Pinpoint the cell where the given text exists, returning its (x, y) midpoint coordinate. 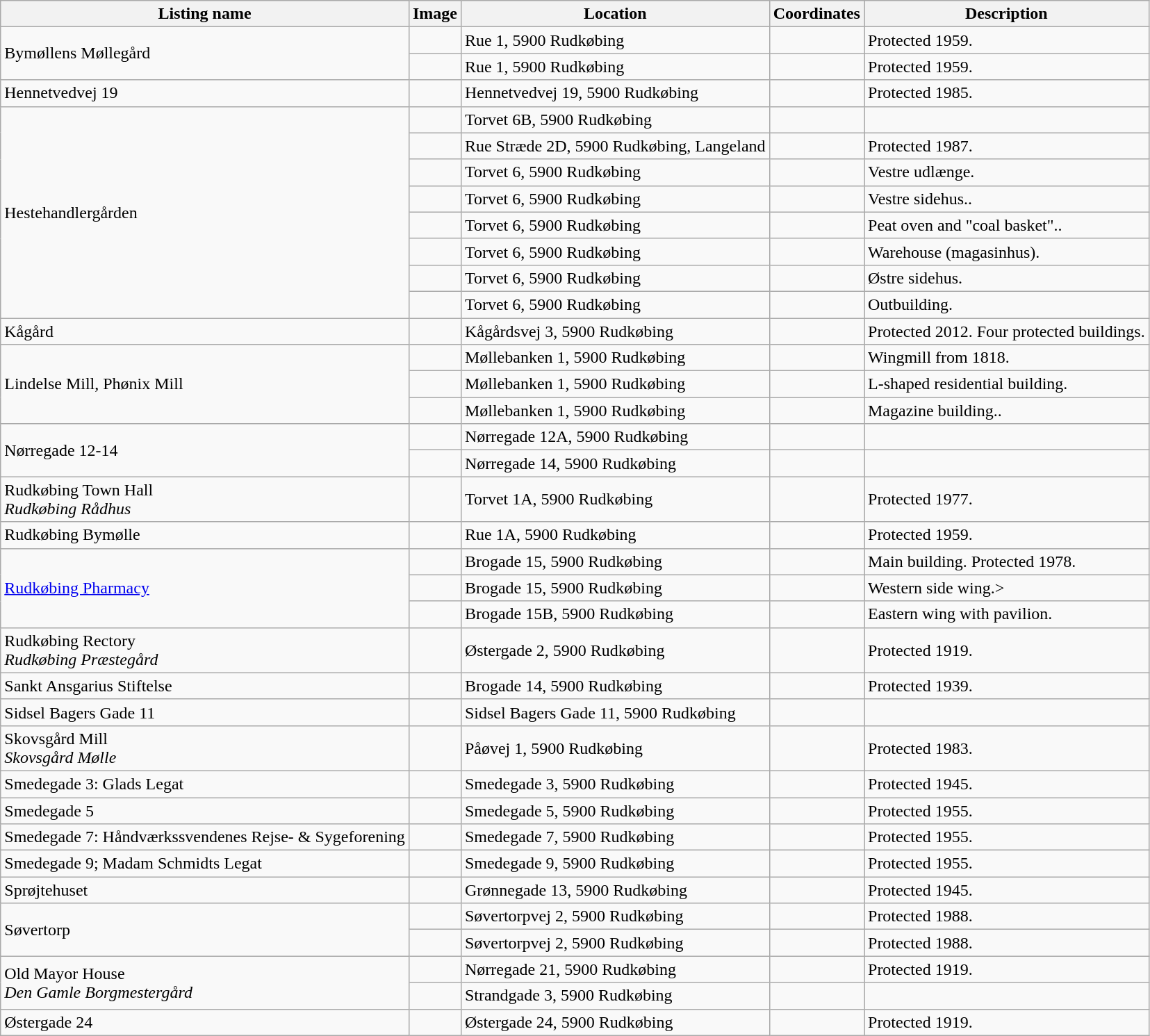
Rue 1A, 5900 Rudkøbing (615, 535)
Grønnegade 13, 5900 Rudkøbing (615, 890)
Vestre udlænge. (1007, 172)
Eastern wing with pavilion. (1007, 614)
Rudkøbing RectoryRudkøbing Præstegård (205, 650)
L-shaped residential building. (1007, 384)
Rudkøbing Town HallRudkøbing Rådhus (205, 499)
Nørregade 14, 5900 Rudkøbing (615, 463)
Skovsgård MillSkovsgård Mølle (205, 748)
Warehouse (magasinhus). (1007, 252)
Wingmill from 1818. (1007, 358)
Sankt Ansgarius Stiftelse (205, 686)
Protected 1985. (1007, 93)
Østergade 24, 5900 Rudkøbing (615, 1022)
Rudkøbing Pharmacy (205, 588)
Østergade 2, 5900 Rudkøbing (615, 650)
Strandgade 3, 5900 Rudkøbing (615, 996)
Kågårdsvej 3, 5900 Rudkøbing (615, 331)
Smedegade 9; Madam Schmidts Legat (205, 864)
Smedegade 5 (205, 811)
Protected 1983. (1007, 748)
Coordinates (816, 14)
Listing name (205, 14)
Protected 1987. (1007, 146)
Østergade 24 (205, 1022)
Søvertorp (205, 930)
Description (1007, 14)
Sidsel Bagers Gade 11, 5900 Rudkøbing (615, 712)
Nørregade 12A, 5900 Rudkøbing (615, 437)
Østre sidehus. (1007, 278)
Smedegade 3: Glads Legat (205, 784)
Lindelse Mill, Phønix Mill (205, 384)
Rue Stræde 2D, 5900 Rudkøbing, Langeland (615, 146)
Torvet 1A, 5900 Rudkøbing (615, 499)
Protected 1939. (1007, 686)
Sidsel Bagers Gade 11 (205, 712)
Sprøjtehuset (205, 890)
Main building. Protected 1978. (1007, 561)
Torvet 6B, 5900 Rudkøbing (615, 120)
Peat oven and "coal basket".. (1007, 225)
Western side wing.> (1007, 588)
Outbuilding. (1007, 304)
Protected 2012. Four protected buildings. (1007, 331)
Nørregade 21, 5900 Rudkøbing (615, 969)
Smedegade 7, 5900 Rudkøbing (615, 837)
Brogade 15B, 5900 Rudkøbing (615, 614)
Magazine building.. (1007, 411)
Old Mayor HouseDen Gamle Borgmestergård (205, 982)
Kågård (205, 331)
Rudkøbing Bymølle (205, 535)
Hennetvedvej 19, 5900 Rudkøbing (615, 93)
Vestre sidehus.. (1007, 199)
Smedegade 9, 5900 Rudkøbing (615, 864)
Image (435, 14)
Nørregade 12-14 (205, 450)
Påøvej 1, 5900 Rudkøbing (615, 748)
Hennetvedvej 19 (205, 93)
Smedegade 5, 5900 Rudkøbing (615, 811)
Smedegade 3, 5900 Rudkøbing (615, 784)
Protected 1977. (1007, 499)
Bymøllens Møllegård (205, 54)
Location (615, 14)
Hestehandlergården (205, 212)
Brogade 14, 5900 Rudkøbing (615, 686)
Smedegade 7: Håndværkssvendenes Rejse- & Sygeforening (205, 837)
